Search for the cell housing the specified text and yield its [X, Y] center coordinate. 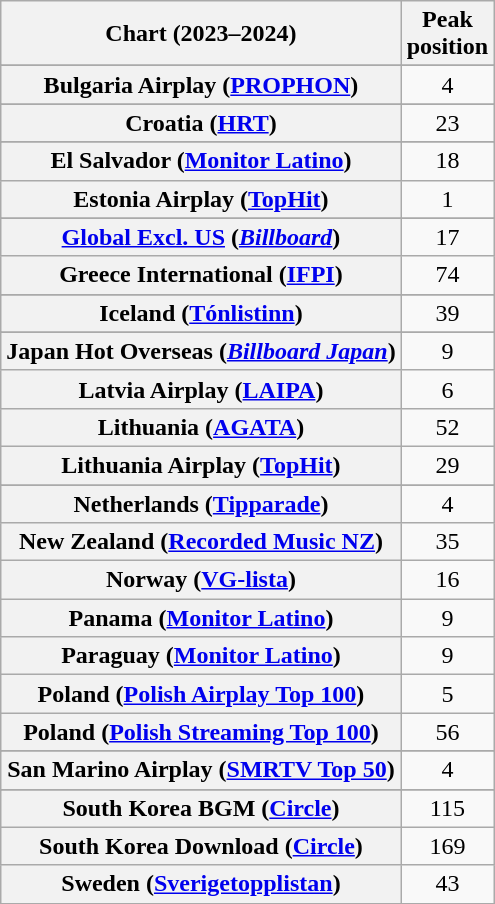
Norway (VG-lista) [201, 580]
23 [447, 123]
Netherlands (Tipparade) [201, 503]
39 [447, 313]
Poland (Polish Streaming Top 100) [201, 732]
South Korea BGM (Circle) [201, 808]
56 [447, 732]
74 [447, 275]
San Marino Airplay (SMRTV Top 50) [201, 770]
169 [447, 846]
El Salvador (Monitor Latino) [201, 161]
Lithuania (AGATA) [201, 427]
18 [447, 161]
Peakposition [447, 34]
Greece International (IFPI) [201, 275]
Latvia Airplay (LAIPA) [201, 389]
1 [447, 199]
Panama (Monitor Latino) [201, 618]
16 [447, 580]
South Korea Download (Circle) [201, 846]
Japan Hot Overseas (Billboard Japan) [201, 351]
Poland (Polish Airplay Top 100) [201, 694]
29 [447, 465]
Bulgaria Airplay (PROPHON) [201, 85]
5 [447, 694]
Lithuania Airplay (TopHit) [201, 465]
Croatia (HRT) [201, 123]
Iceland (Tónlistinn) [201, 313]
6 [447, 389]
Global Excl. US (Billboard) [201, 237]
Estonia Airplay (TopHit) [201, 199]
New Zealand (Recorded Music NZ) [201, 542]
43 [447, 884]
17 [447, 237]
Chart (2023–2024) [201, 34]
Sweden (Sverigetopplistan) [201, 884]
52 [447, 427]
115 [447, 808]
Paraguay (Monitor Latino) [201, 656]
35 [447, 542]
